Capture the cell that displays the provided text and extract its (X, Y) central coordinate. 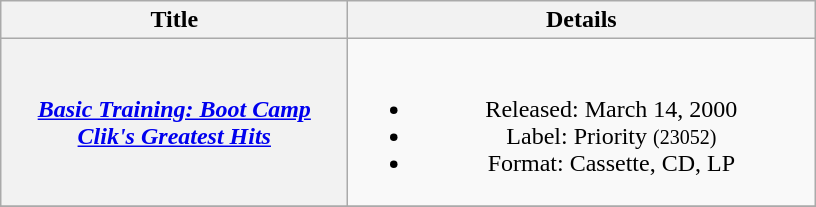
Basic Training: Boot Camp Clik's Greatest Hits (174, 122)
Released: March 14, 2000Label: Priority (23052)Format: Cassette, CD, LP (582, 122)
Title (174, 20)
Details (582, 20)
